Identify which cell holds the provided text, then report its (x, y) central coordinate. 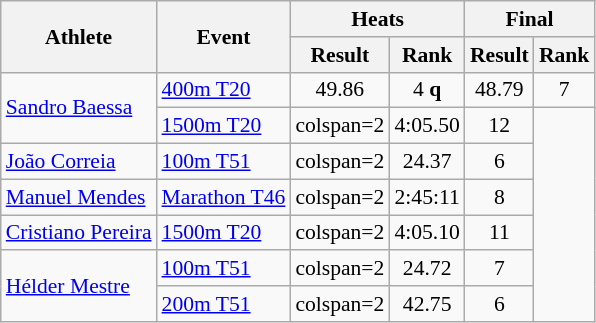
11 (500, 233)
49.86 (340, 90)
12 (500, 126)
Event (224, 36)
Athlete (79, 36)
Sandro Baessa (79, 108)
400m T20 (224, 90)
4:05.10 (426, 233)
200m T51 (224, 304)
Final (530, 19)
24.37 (426, 162)
4:05.50 (426, 126)
Cristiano Pereira (79, 233)
4 q (426, 90)
Manuel Mendes (79, 197)
48.79 (500, 90)
Heats (378, 19)
João Correia (79, 162)
8 (500, 197)
2:45:11 (426, 197)
24.72 (426, 269)
Marathon T46 (224, 197)
Hélder Mestre (79, 286)
42.75 (426, 304)
